Return the (x, y) coordinate for the center point of the cell that contains the specified text.  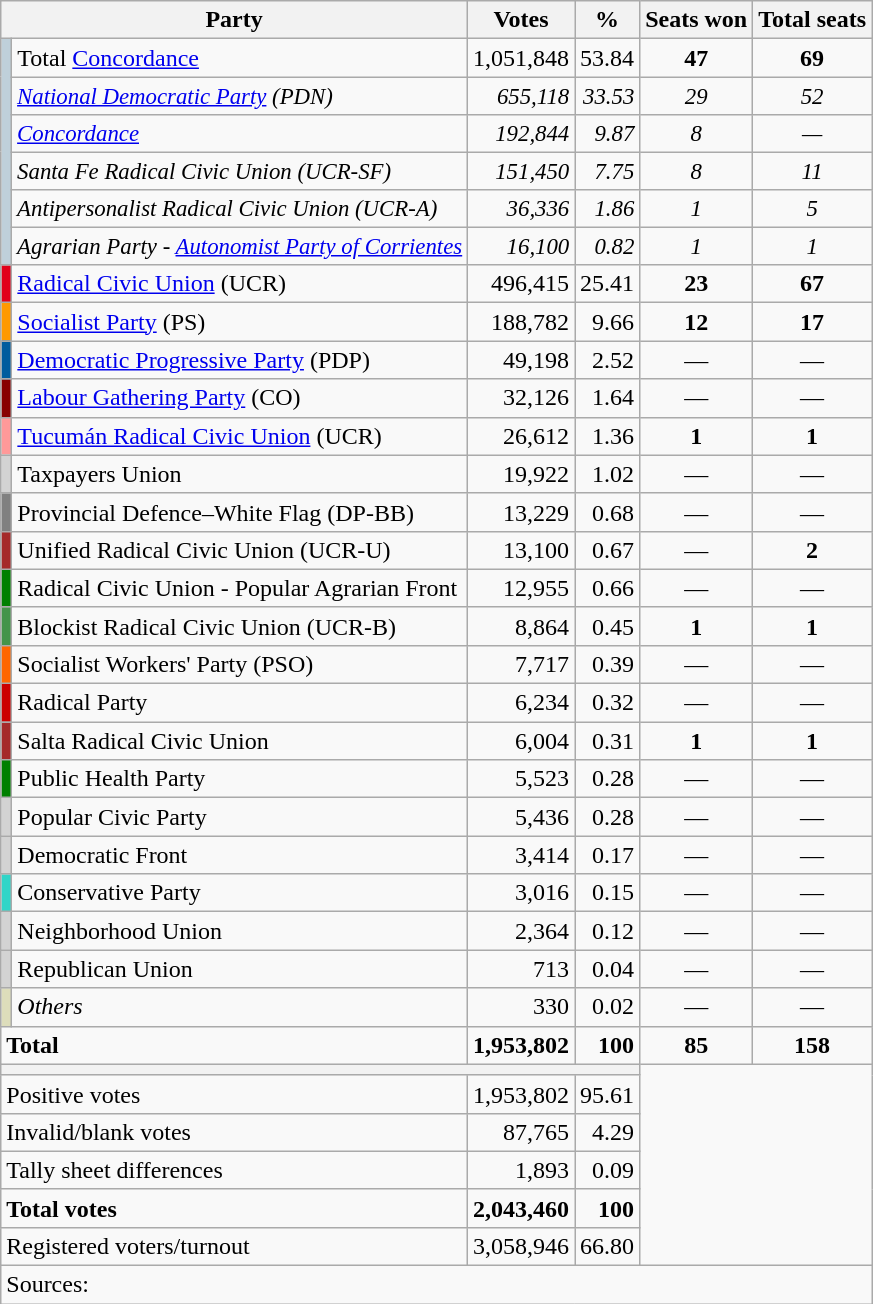
5,523 (520, 779)
Sources: (436, 1285)
Radical Civic Union (UCR) (240, 284)
25.41 (608, 284)
87,765 (520, 1132)
3,058,946 (520, 1246)
Public Health Party (240, 779)
Provincial Defence–White Flag (DP-BB) (240, 512)
52 (812, 96)
Positive votes (234, 1094)
0.31 (608, 741)
0.09 (608, 1170)
192,844 (520, 133)
Blockist Radical Civic Union (UCR-B) (240, 626)
2.52 (608, 360)
Democratic Front (240, 855)
5,436 (520, 817)
0.17 (608, 855)
26,612 (520, 436)
1.86 (608, 209)
151,450 (520, 171)
23 (696, 284)
Antipersonalist Radical Civic Union (UCR-A) (240, 209)
49,198 (520, 360)
0.45 (608, 626)
Radical Civic Union - Popular Agrarian Front (240, 588)
36,336 (520, 209)
8,864 (520, 626)
2,043,460 (520, 1208)
Neighborhood Union (240, 931)
Total seats (812, 20)
12,955 (520, 588)
85 (696, 1045)
2 (812, 550)
6,004 (520, 741)
Total votes (234, 1208)
0.12 (608, 931)
Socialist Workers' Party (PSO) (240, 664)
655,118 (520, 96)
Invalid/blank votes (234, 1132)
13,229 (520, 512)
713 (520, 969)
Votes (520, 20)
Concordance (240, 133)
Santa Fe Radical Civic Union (UCR-SF) (240, 171)
0.67 (608, 550)
1,051,848 (520, 58)
7,717 (520, 664)
Total (234, 1045)
67 (812, 284)
0.39 (608, 664)
7.75 (608, 171)
29 (696, 96)
9.66 (608, 322)
13,100 (520, 550)
Labour Gathering Party (CO) (240, 398)
Tally sheet differences (234, 1170)
0.32 (608, 703)
32,126 (520, 398)
19,922 (520, 474)
0.15 (608, 893)
% (608, 20)
Party (234, 20)
Taxpayers Union (240, 474)
Socialist Party (PS) (240, 322)
16,100 (520, 246)
Unified Radical Civic Union (UCR-U) (240, 550)
Seats won (696, 20)
33.53 (608, 96)
47 (696, 58)
6,234 (520, 703)
9.87 (608, 133)
Tucumán Radical Civic Union (UCR) (240, 436)
3,016 (520, 893)
Democratic Progressive Party (PDP) (240, 360)
53.84 (608, 58)
188,782 (520, 322)
69 (812, 58)
4.29 (608, 1132)
66.80 (608, 1246)
Total Concordance (240, 58)
1.02 (608, 474)
2,364 (520, 931)
330 (520, 1007)
1.36 (608, 436)
0.04 (608, 969)
1.64 (608, 398)
3,414 (520, 855)
5 (812, 209)
Others (240, 1007)
0.02 (608, 1007)
1,893 (520, 1170)
496,415 (520, 284)
National Democratic Party (PDN) (240, 96)
Salta Radical Civic Union (240, 741)
Radical Party (240, 703)
0.66 (608, 588)
Agrarian Party - Autonomist Party of Corrientes (240, 246)
Republican Union (240, 969)
95.61 (608, 1094)
17 (812, 322)
12 (696, 322)
Registered voters/turnout (234, 1246)
11 (812, 171)
158 (812, 1045)
0.68 (608, 512)
Popular Civic Party (240, 817)
Conservative Party (240, 893)
0.82 (608, 246)
